Search for the cell housing the specified text and yield its (X, Y) center coordinate. 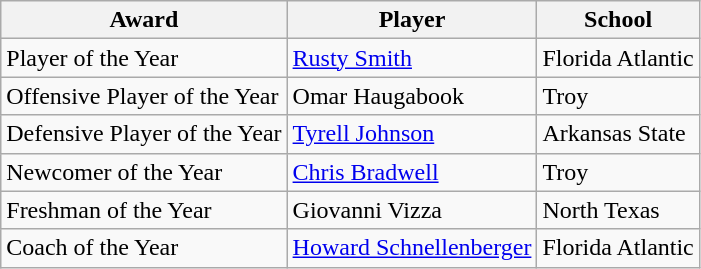
School (618, 20)
Defensive Player of the Year (144, 134)
Rusty Smith (412, 58)
Newcomer of the Year (144, 172)
Omar Haugabook (412, 96)
North Texas (618, 210)
Coach of the Year (144, 248)
Player of the Year (144, 58)
Chris Bradwell (412, 172)
Player (412, 20)
Freshman of the Year (144, 210)
Award (144, 20)
Howard Schnellenberger (412, 248)
Giovanni Vizza (412, 210)
Offensive Player of the Year (144, 96)
Arkansas State (618, 134)
Tyrell Johnson (412, 134)
